Find where the given text appears and provide that cell's center as (x, y) coordinate. 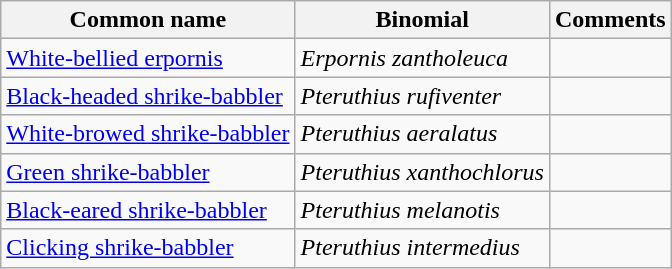
Pteruthius aeralatus (422, 134)
Erpornis zantholeuca (422, 58)
Pteruthius xanthochlorus (422, 172)
Binomial (422, 20)
Black-eared shrike-babbler (148, 210)
Pteruthius melanotis (422, 210)
Black-headed shrike-babbler (148, 96)
Pteruthius rufiventer (422, 96)
White-browed shrike-babbler (148, 134)
Clicking shrike-babbler (148, 248)
Common name (148, 20)
Comments (610, 20)
Green shrike-babbler (148, 172)
Pteruthius intermedius (422, 248)
White-bellied erpornis (148, 58)
